Pinpoint the cell where the given text exists, returning its (X, Y) midpoint coordinate. 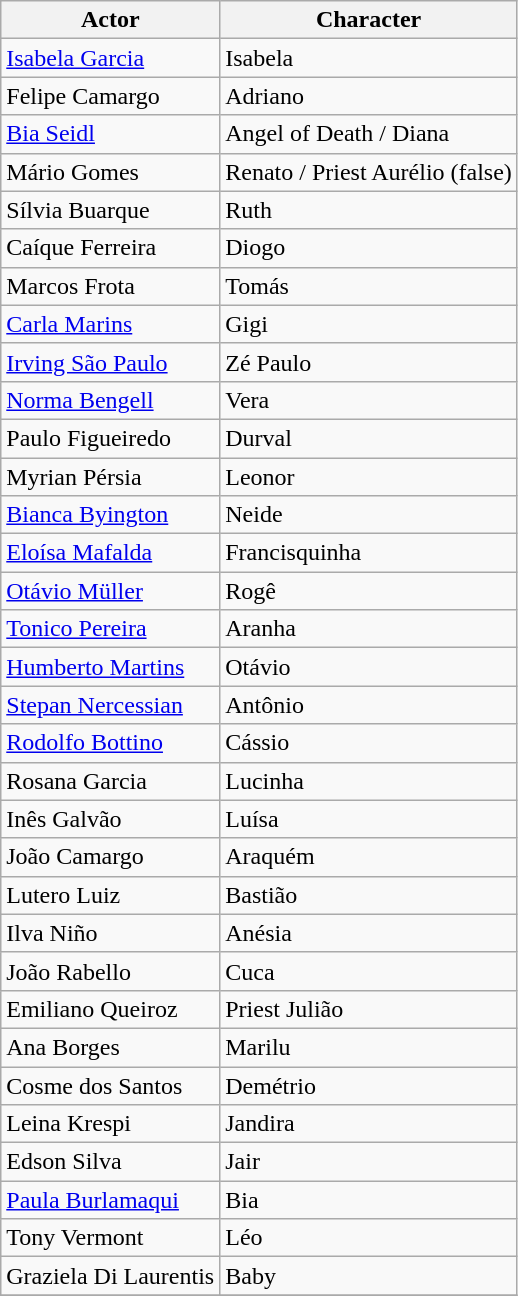
Francisquinha (369, 553)
Rodolfo Bottino (110, 743)
Felipe Camargo (110, 96)
Marilu (369, 1047)
Edson Silva (110, 1162)
Léo (369, 1238)
Jair (369, 1162)
Jandira (369, 1124)
Graziela Di Laurentis (110, 1276)
Paula Burlamaqui (110, 1200)
Rosana Garcia (110, 781)
Otávio (369, 667)
Neide (369, 515)
Bianca Byington (110, 515)
Emiliano Queiroz (110, 1009)
Sílvia Buarque (110, 210)
Ruth (369, 210)
Cássio (369, 743)
Myrian Pérsia (110, 477)
Aranha (369, 629)
Cuca (369, 971)
Otávio Müller (110, 591)
Paulo Figueiredo (110, 438)
Tomás (369, 286)
Leonor (369, 477)
Lucinha (369, 781)
Isabela (369, 58)
Durval (369, 438)
Irving São Paulo (110, 362)
Stepan Nercessian (110, 705)
Cosme dos Santos (110, 1085)
Carla Marins (110, 324)
Antônio (369, 705)
Tony Vermont (110, 1238)
Character (369, 20)
João Rabello (110, 971)
Norma Bengell (110, 400)
Adriano (369, 96)
João Camargo (110, 857)
Humberto Martins (110, 667)
Bia (369, 1200)
Zé Paulo (369, 362)
Gigi (369, 324)
Diogo (369, 248)
Actor (110, 20)
Marcos Frota (110, 286)
Ilva Niño (110, 933)
Anésia (369, 933)
Bastião (369, 895)
Eloísa Mafalda (110, 553)
Isabela Garcia (110, 58)
Demétrio (369, 1085)
Mário Gomes (110, 172)
Tonico Pereira (110, 629)
Priest Julião (369, 1009)
Renato / Priest Aurélio (false) (369, 172)
Luísa (369, 819)
Angel of Death / Diana (369, 134)
Araquém (369, 857)
Ana Borges (110, 1047)
Bia Seidl (110, 134)
Baby (369, 1276)
Lutero Luiz (110, 895)
Rogê (369, 591)
Leina Krespi (110, 1124)
Caíque Ferreira (110, 248)
Vera (369, 400)
Inês Galvão (110, 819)
